Pinpoint the cell where the given text exists, returning its (x, y) midpoint coordinate. 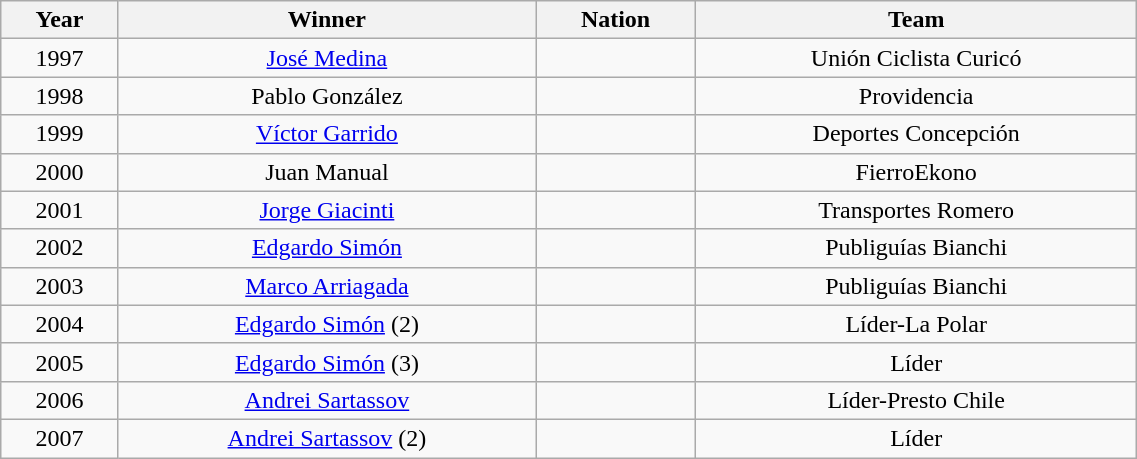
Transportes Romero (916, 210)
FierroEkono (916, 172)
Marco Arriagada (326, 286)
Andrei Sartassov (2) (326, 438)
2005 (60, 362)
Deportes Concepción (916, 134)
Year (60, 20)
2002 (60, 248)
Líder-La Polar (916, 324)
2000 (60, 172)
Víctor Garrido (326, 134)
Andrei Sartassov (326, 400)
Líder-Presto Chile (916, 400)
Edgardo Simón (3) (326, 362)
Unión Ciclista Curicó (916, 58)
2006 (60, 400)
Winner (326, 20)
Juan Manual (326, 172)
Edgardo Simón (2) (326, 324)
Jorge Giacinti (326, 210)
1999 (60, 134)
Pablo González (326, 96)
2004 (60, 324)
2003 (60, 286)
Providencia (916, 96)
Nation (616, 20)
2001 (60, 210)
Team (916, 20)
José Medina (326, 58)
1998 (60, 96)
1997 (60, 58)
Edgardo Simón (326, 248)
2007 (60, 438)
